Find where the given text appears and provide that cell's center as [x, y] coordinate. 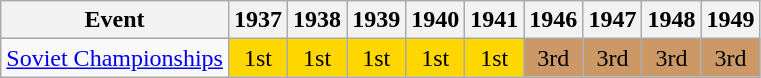
Soviet Championships [115, 58]
1948 [672, 20]
Event [115, 20]
1946 [554, 20]
1947 [612, 20]
1949 [730, 20]
1941 [494, 20]
1938 [318, 20]
1940 [436, 20]
1937 [258, 20]
1939 [376, 20]
